Detect which cell encompasses the target text, then output its (x, y) center coordinate. 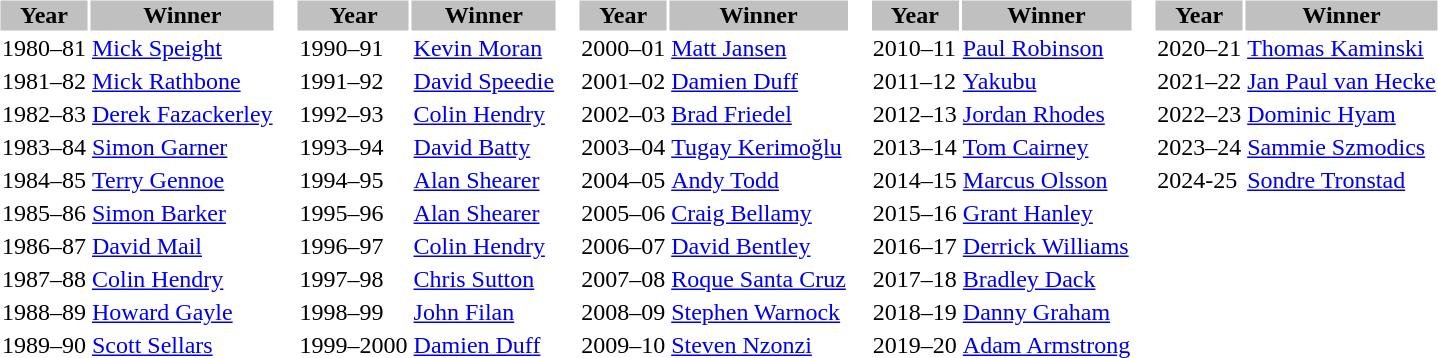
Howard Gayle (182, 313)
2004–05 (624, 181)
Tugay Kerimoğlu (759, 147)
1997–98 (354, 279)
1995–96 (354, 213)
1986–87 (44, 247)
Grant Hanley (1046, 213)
2007–08 (624, 279)
2002–03 (624, 115)
Mick Rathbone (182, 81)
Paul Robinson (1046, 49)
2024-25 (1200, 181)
2017–18 (914, 279)
2021–22 (1200, 81)
2005–06 (624, 213)
John Filan (484, 313)
2012–13 (914, 115)
2000–01 (624, 49)
Andy Todd (759, 181)
Simon Garner (182, 147)
1992–93 (354, 115)
1998–99 (354, 313)
Roque Santa Cruz (759, 279)
2008–09 (624, 313)
David Bentley (759, 247)
1982–83 (44, 115)
Jan Paul van Hecke (1342, 81)
Damien Duff (759, 81)
Danny Graham (1046, 313)
1994–95 (354, 181)
2018–19 (914, 313)
1996–97 (354, 247)
Thomas Kaminski (1342, 49)
Kevin Moran (484, 49)
Simon Barker (182, 213)
2010–11 (914, 49)
2001–02 (624, 81)
2022–23 (1200, 115)
2023–24 (1200, 147)
1993–94 (354, 147)
Derrick Williams (1046, 247)
2020–21 (1200, 49)
Jordan Rhodes (1046, 115)
2011–12 (914, 81)
Matt Jansen (759, 49)
1987–88 (44, 279)
1990–91 (354, 49)
David Batty (484, 147)
Tom Cairney (1046, 147)
Brad Friedel (759, 115)
Dominic Hyam (1342, 115)
1991–92 (354, 81)
1985–86 (44, 213)
Marcus Olsson (1046, 181)
2003–04 (624, 147)
1981–82 (44, 81)
Craig Bellamy (759, 213)
2016–17 (914, 247)
2013–14 (914, 147)
Sondre Tronstad (1342, 181)
Terry Gennoe (182, 181)
Bradley Dack (1046, 279)
Mick Speight (182, 49)
1988–89 (44, 313)
David Speedie (484, 81)
Chris Sutton (484, 279)
1980–81 (44, 49)
2015–16 (914, 213)
Yakubu (1046, 81)
1983–84 (44, 147)
David Mail (182, 247)
1984–85 (44, 181)
Stephen Warnock (759, 313)
2006–07 (624, 247)
Sammie Szmodics (1342, 147)
Derek Fazackerley (182, 115)
2014–15 (914, 181)
